Extract the [X, Y] coordinate from the center of the cell holding the provided text.  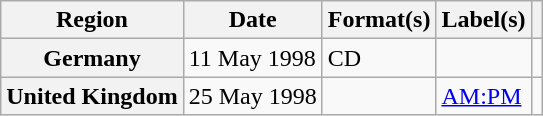
11 May 1998 [252, 58]
Label(s) [484, 20]
Region [92, 20]
Format(s) [379, 20]
Germany [92, 58]
Date [252, 20]
25 May 1998 [252, 96]
AM:PM [484, 96]
CD [379, 58]
United Kingdom [92, 96]
